Output the (x, y) coordinate of the center of the cell containing the given text.  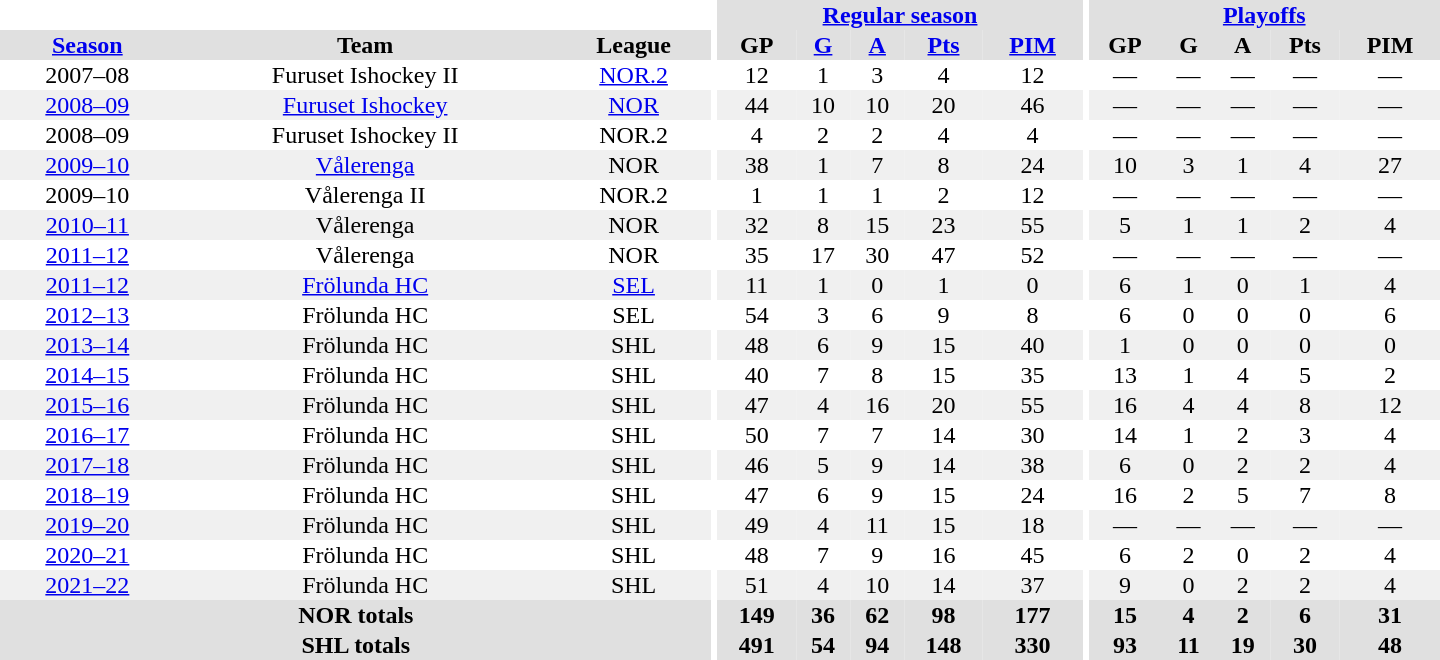
2021–22 (88, 585)
177 (1033, 615)
51 (757, 585)
2017–18 (88, 465)
52 (1033, 255)
SHL totals (356, 645)
2015–16 (88, 405)
37 (1033, 585)
2019–20 (88, 525)
19 (1243, 645)
2013–14 (88, 345)
Season (88, 45)
23 (943, 225)
31 (1390, 615)
2007–08 (88, 75)
94 (877, 645)
Playoffs (1264, 15)
2014–15 (88, 375)
13 (1124, 375)
149 (757, 615)
17 (823, 255)
32 (757, 225)
44 (757, 105)
45 (1033, 555)
2010–11 (88, 225)
Regular season (900, 15)
2020–21 (88, 555)
93 (1124, 645)
491 (757, 645)
2016–17 (88, 435)
Vålerenga II (366, 195)
2018–19 (88, 495)
62 (877, 615)
98 (943, 615)
Team (366, 45)
Furuset Ishockey (366, 105)
148 (943, 645)
330 (1033, 645)
League (634, 45)
18 (1033, 525)
NOR totals (356, 615)
27 (1390, 165)
2012–13 (88, 315)
50 (757, 435)
49 (757, 525)
36 (823, 615)
